Capture the cell that displays the provided text and extract its (X, Y) central coordinate. 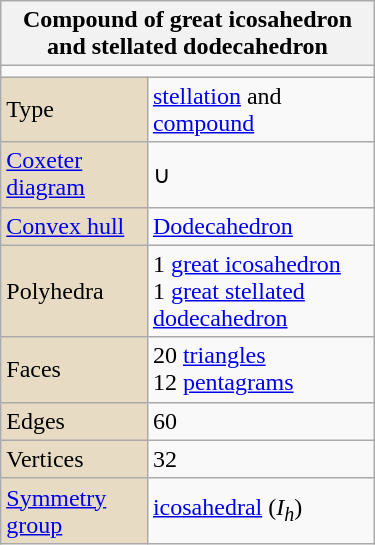
1 great icosahedron1 great stellated dodecahedron (260, 291)
Dodecahedron (260, 226)
∪ (260, 174)
32 (260, 459)
Edges (74, 421)
Type (74, 110)
Coxeter diagram (74, 174)
20 triangles12 pentagrams (260, 370)
Symmetry group (74, 510)
Vertices (74, 459)
icosahedral (Ih) (260, 510)
60 (260, 421)
Faces (74, 370)
Compound of great icosahedron and stellated dodecahedron (188, 34)
stellation and compound (260, 110)
Convex hull (74, 226)
Polyhedra (74, 291)
